Detect which cell encompasses the target text, then output its (X, Y) center coordinate. 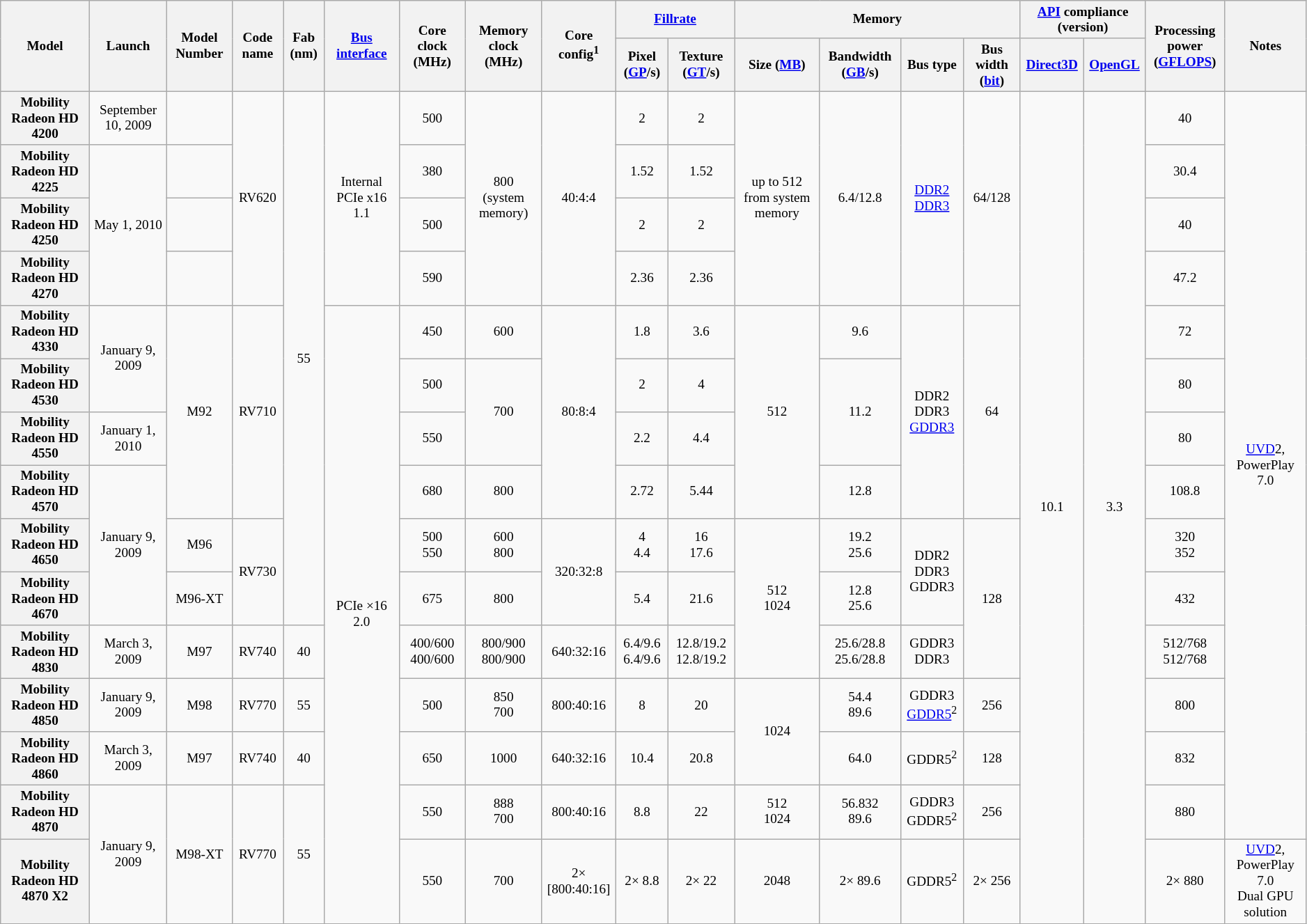
320352 (1185, 545)
Texture (GT/s) (701, 65)
Fillrate (675, 19)
May 1, 2010 (128, 225)
M92 (199, 412)
Model Number (199, 46)
21.6 (701, 599)
3.6 (701, 331)
Bus type (932, 65)
108.8 (1185, 492)
20.8 (701, 759)
RV730 (258, 571)
Fab (nm) (304, 46)
5.44 (701, 492)
Notes (1266, 46)
Mobility Radeon HD 4225 (45, 171)
2× 8.8 (642, 881)
2× [800:40:16] (579, 881)
RV710 (258, 412)
680 (432, 492)
25.6/28.825.6/28.8 (860, 652)
Model (45, 46)
56.83289.6 (860, 812)
888700 (504, 812)
GDDR3DDR3 (932, 652)
20 (701, 705)
Bus width (bit) (992, 65)
22 (701, 812)
400/600400/600 (432, 652)
64/128 (992, 198)
Mobility Radeon HD 4670 (45, 599)
600800 (504, 545)
10.1 (1051, 507)
Pixel (GP/s) (642, 65)
880 (1185, 812)
450 (432, 331)
11.2 (860, 412)
5.4 (642, 599)
Direct3D (1051, 65)
UVD2, PowerPlay 7.0 (1266, 465)
512/768512/768 (1185, 652)
up to 512 from system memory (777, 198)
512 (777, 412)
Memory (877, 19)
M98 (199, 705)
80:8:4 (579, 412)
8.8 (642, 812)
Mobility Radeon HD 4870 (45, 812)
2.2 (642, 439)
800/900800/900 (504, 652)
Mobility Radeon HD 4200 (45, 118)
12.8 (860, 492)
September 10, 2009 (128, 118)
675 (432, 599)
590 (432, 279)
40:4:4 (579, 198)
PCIe ×16 2.0 (362, 614)
1000 (504, 759)
9.6 (860, 331)
64.0 (860, 759)
Mobility Radeon HD 4530 (45, 386)
API compliance (version) (1083, 19)
832 (1185, 759)
DDR2 DDR3 (932, 198)
Mobility Radeon HD 4830 (45, 652)
1024 (777, 731)
2048 (777, 881)
M96 (199, 545)
Mobility Radeon HD 4570 (45, 492)
2× 256 (992, 881)
Mobility Radeon HD 4550 (45, 439)
2× 89.6 (860, 881)
2.72 (642, 492)
2× 22 (701, 881)
Size (MB) (777, 65)
650 (432, 759)
12.8/19.212.8/19.2 (701, 652)
2× 880 (1185, 881)
M98-XT (199, 854)
4 (701, 386)
4.4 (701, 439)
6.4/12.8 (860, 198)
Memory clock (MHz) (504, 46)
432 (1185, 599)
Mobility Radeon HD 4250 (45, 226)
Mobility Radeon HD 4860 (45, 759)
Mobility Radeon HD 4650 (45, 545)
Core config1 (579, 46)
Mobility Radeon HD 4270 (45, 279)
3.3 (1114, 507)
10.4 (642, 759)
800(system memory) (504, 198)
Core clock (MHz) (432, 46)
M96-XT (199, 599)
850700 (504, 705)
OpenGL (1114, 65)
Mobility Radeon HD 4850 (45, 705)
Internal PCIe x16 1.1 (362, 198)
Bandwidth (GB/s) (860, 65)
Processing power(GFLOPS) (1185, 46)
January 1, 2010 (128, 439)
500550 (432, 545)
Bus interface (362, 46)
47.2 (1185, 279)
RV620 (258, 198)
1.8 (642, 331)
Mobility Radeon HD 4330 (45, 331)
600 (504, 331)
Code name (258, 46)
1617.6 (701, 545)
Launch (128, 46)
12.825.6 (860, 599)
30.4 (1185, 171)
380 (432, 171)
19.225.6 (860, 545)
320:32:8 (579, 571)
Mobility Radeon HD 4870 X2 (45, 881)
54.489.6 (860, 705)
8 (642, 705)
64 (992, 412)
UVD2, PowerPlay 7.0Dual GPU solution (1266, 881)
72 (1185, 331)
6.4/9.66.4/9.6 (642, 652)
44.4 (642, 545)
